Output the (x, y) coordinate of the center of the cell containing the given text.  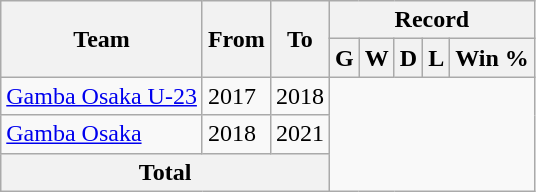
2017 (236, 96)
Record (432, 20)
Total (166, 172)
To (300, 39)
Gamba Osaka (102, 134)
L (436, 58)
D (408, 58)
Win % (492, 58)
Team (102, 39)
W (376, 58)
G (344, 58)
2021 (300, 134)
From (236, 39)
Gamba Osaka U-23 (102, 96)
